For the text-containing cell, return its midpoint in [X, Y] coordinate format. 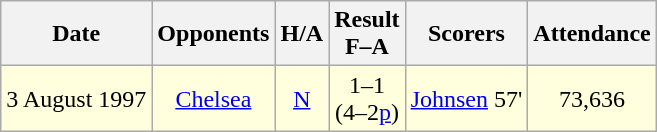
N [302, 98]
H/A [302, 34]
ResultF–A [367, 34]
3 August 1997 [76, 98]
Scorers [466, 34]
Date [76, 34]
Chelsea [214, 98]
Attendance [592, 34]
Johnsen 57' [466, 98]
73,636 [592, 98]
Opponents [214, 34]
1–1(4–2p) [367, 98]
